Pinpoint the cell where the given text exists, returning its [x, y] midpoint coordinate. 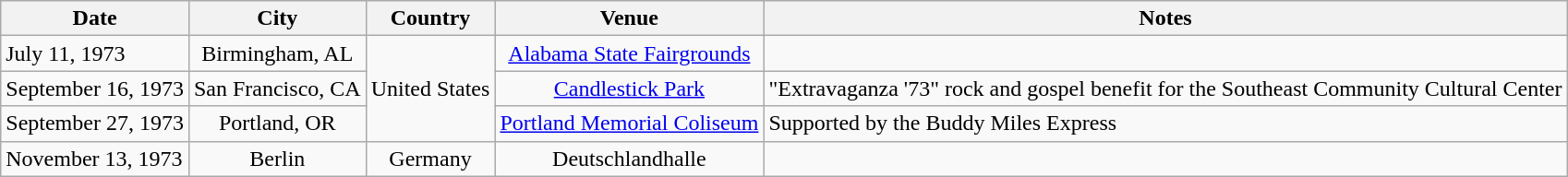
"Extravaganza '73" rock and gospel benefit for the Southeast Community Cultural Center [1165, 88]
Portland Memorial Coliseum [630, 124]
September 27, 1973 [95, 124]
Date [95, 18]
Candlestick Park [630, 88]
United States [430, 88]
November 13, 1973 [95, 159]
Deutschlandhalle [630, 159]
San Francisco, CA [277, 88]
July 11, 1973 [95, 53]
City [277, 18]
Berlin [277, 159]
Country [430, 18]
Germany [430, 159]
Supported by the Buddy Miles Express [1165, 124]
Birmingham, AL [277, 53]
Alabama State Fairgrounds [630, 53]
September 16, 1973 [95, 88]
Venue [630, 18]
Portland, OR [277, 124]
Notes [1165, 18]
